Scan for the cell matching the given text and deliver its (X, Y) coordinate at center. 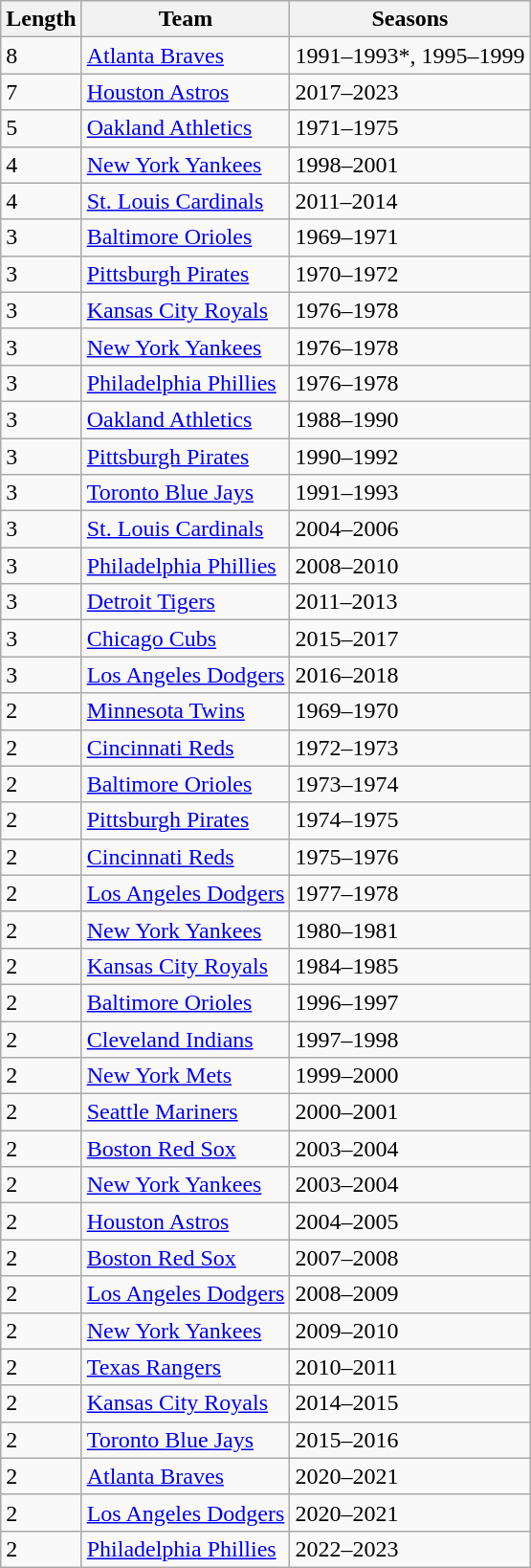
Chicago Cubs (186, 638)
5 (41, 128)
2011–2013 (409, 602)
1984–1985 (409, 966)
2011–2014 (409, 201)
1998–2001 (409, 165)
1991–1993 (409, 493)
2000–2001 (409, 1112)
2015–2017 (409, 638)
1990–1992 (409, 457)
2016–2018 (409, 675)
2004–2005 (409, 1221)
1991–1993*, 1995–1999 (409, 56)
1972–1973 (409, 748)
2010–2011 (409, 1367)
Detroit Tigers (186, 602)
Seattle Mariners (186, 1112)
1975–1976 (409, 857)
2015–2016 (409, 1440)
1977–1978 (409, 893)
Seasons (409, 19)
1974–1975 (409, 820)
1999–2000 (409, 1076)
1973–1974 (409, 784)
1970–1972 (409, 274)
Texas Rangers (186, 1367)
1969–1970 (409, 711)
1980–1981 (409, 930)
1971–1975 (409, 128)
1996–1997 (409, 1002)
2022–2023 (409, 1549)
1988–1990 (409, 419)
2017–2023 (409, 92)
Cleveland Indians (186, 1039)
2007–2008 (409, 1258)
Team (186, 19)
8 (41, 56)
2014–2015 (409, 1403)
1997–1998 (409, 1039)
1969–1971 (409, 237)
2008–2009 (409, 1294)
New York Mets (186, 1076)
2008–2010 (409, 566)
Minnesota Twins (186, 711)
2004–2006 (409, 529)
Length (41, 19)
2009–2010 (409, 1331)
7 (41, 92)
